Provide the [X, Y] coordinate of the cell's center where the given text is located.  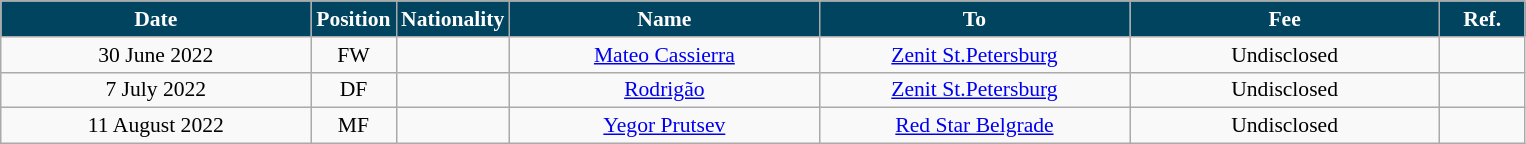
Nationality [452, 19]
Mateo Cassierra [664, 55]
To [974, 19]
Position [354, 19]
Fee [1285, 19]
MF [354, 126]
DF [354, 90]
11 August 2022 [156, 126]
Ref. [1482, 19]
Rodrigão [664, 90]
FW [354, 55]
7 July 2022 [156, 90]
Yegor Prutsev [664, 126]
Name [664, 19]
Red Star Belgrade [974, 126]
30 June 2022 [156, 55]
Date [156, 19]
